Return the [X, Y] coordinate for the center point of the cell that contains the specified text.  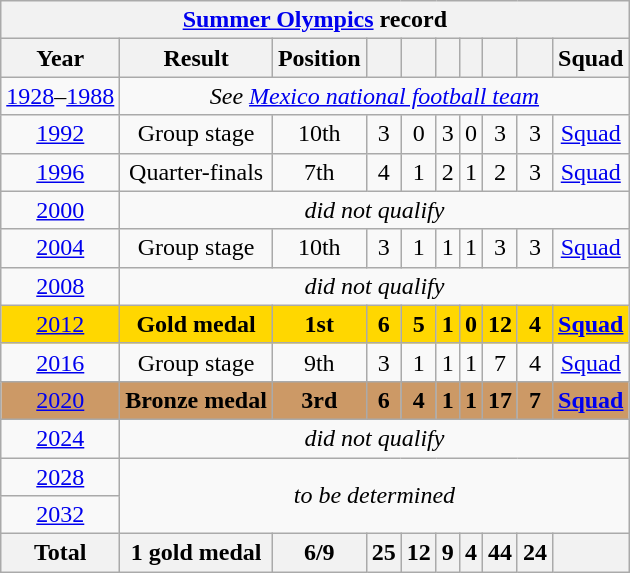
Gold medal [196, 324]
Result [196, 58]
9 [448, 553]
2000 [60, 210]
1928–1988 [60, 96]
2028 [60, 477]
2020 [60, 400]
1992 [60, 134]
3rd [319, 400]
1st [319, 324]
2032 [60, 515]
2024 [60, 438]
44 [500, 553]
9th [319, 362]
to be determined [374, 496]
2004 [60, 248]
Bronze medal [196, 400]
Summer Olympics record [315, 20]
7th [319, 172]
1996 [60, 172]
5 [418, 324]
1 gold medal [196, 553]
2016 [60, 362]
Position [319, 58]
See Mexico national football team [374, 96]
24 [534, 553]
17 [500, 400]
6/9 [319, 553]
Year [60, 58]
Quarter-finals [196, 172]
2008 [60, 286]
2012 [60, 324]
25 [384, 553]
Total [60, 553]
